Extract the (X, Y) coordinate from the center of the cell holding the provided text.  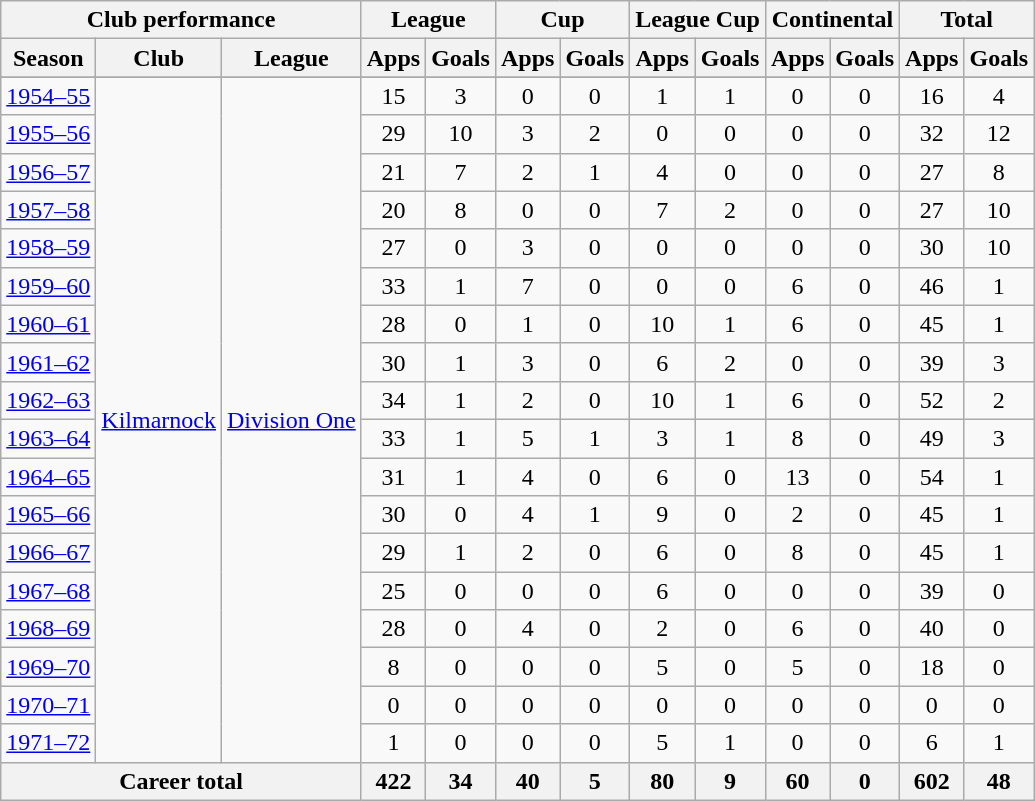
Kilmarnock (159, 420)
Club performance (181, 20)
1970–71 (48, 705)
1958–59 (48, 248)
46 (932, 286)
20 (393, 210)
1955–56 (48, 134)
1966–67 (48, 553)
49 (932, 438)
1957–58 (48, 210)
1968–69 (48, 629)
1961–62 (48, 362)
Cup (562, 20)
15 (393, 96)
Continental (832, 20)
31 (393, 477)
21 (393, 172)
1969–70 (48, 667)
Season (48, 58)
Division One (292, 420)
52 (932, 400)
1967–68 (48, 591)
18 (932, 667)
1964–65 (48, 477)
1959–60 (48, 286)
60 (797, 781)
1963–64 (48, 438)
Total (967, 20)
13 (797, 477)
1960–61 (48, 324)
25 (393, 591)
80 (662, 781)
54 (932, 477)
32 (932, 134)
League Cup (698, 20)
1971–72 (48, 743)
1954–55 (48, 96)
Career total (181, 781)
1962–63 (48, 400)
Club (159, 58)
422 (393, 781)
12 (999, 134)
602 (932, 781)
48 (999, 781)
16 (932, 96)
1965–66 (48, 515)
1956–57 (48, 172)
